Locate the cell with the specified text and output its [X, Y] center coordinate. 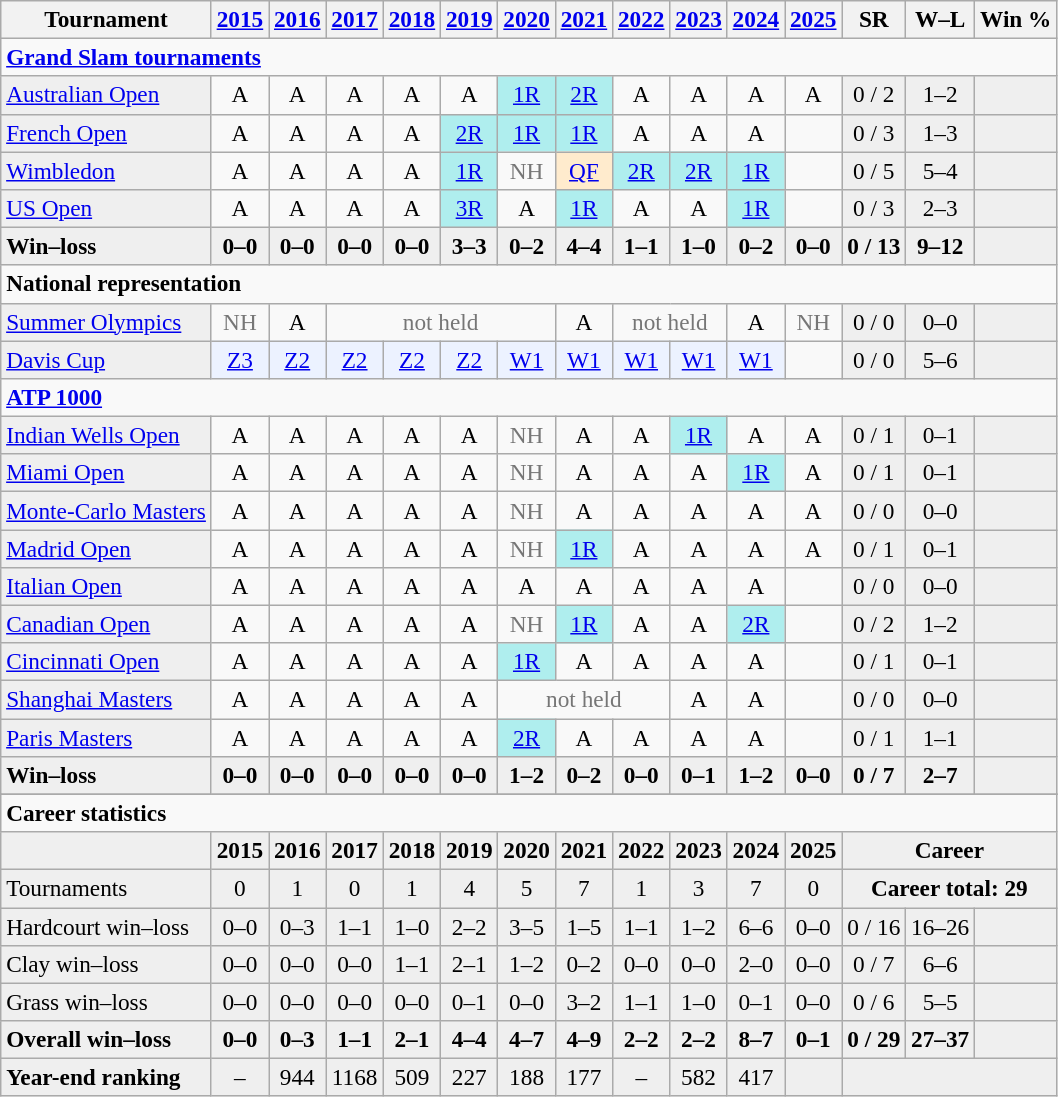
Canadian Open [106, 624]
2–7 [940, 775]
Tournament [106, 19]
0 / 29 [874, 1039]
Clay win–loss [106, 964]
Cincinnati Open [106, 662]
3R [470, 208]
2–3 [940, 208]
3–2 [584, 1002]
417 [756, 1077]
Career total: 29 [950, 888]
4–7 [526, 1039]
227 [470, 1077]
Miami Open [106, 473]
0 / 6 [874, 1002]
4 [470, 888]
Career [950, 850]
Grand Slam tournaments [529, 57]
Wimbledon [106, 170]
5–6 [940, 359]
177 [584, 1077]
Hardcourt win–loss [106, 926]
1168 [354, 1077]
Indian Wells Open [106, 435]
Win % [1016, 19]
5–4 [940, 170]
Shanghai Masters [106, 699]
8–7 [756, 1039]
Grass win–loss [106, 1002]
16–26 [940, 926]
0 / 5 [874, 170]
QF [584, 170]
5–5 [940, 1002]
Davis Cup [106, 359]
Year-end ranking [106, 1077]
0 / 16 [874, 926]
Italian Open [106, 586]
9–12 [940, 246]
3–3 [470, 246]
0 / 13 [874, 246]
SR [874, 19]
W–L [940, 19]
2–0 [756, 964]
Madrid Open [106, 548]
US Open [106, 208]
National representation [529, 284]
Paris Masters [106, 737]
Z3 [240, 359]
582 [698, 1077]
3–5 [526, 926]
5 [526, 888]
Australian Open [106, 95]
1–3 [940, 133]
27–37 [940, 1039]
1–5 [584, 926]
Tournaments [106, 888]
4–9 [584, 1039]
Summer Olympics [106, 322]
Career statistics [529, 813]
944 [298, 1077]
ATP 1000 [529, 397]
3 [698, 888]
Overall win–loss [106, 1039]
Monte-Carlo Masters [106, 510]
French Open [106, 133]
188 [526, 1077]
509 [412, 1077]
